Scan for the cell matching the given text and deliver its (X, Y) coordinate at center. 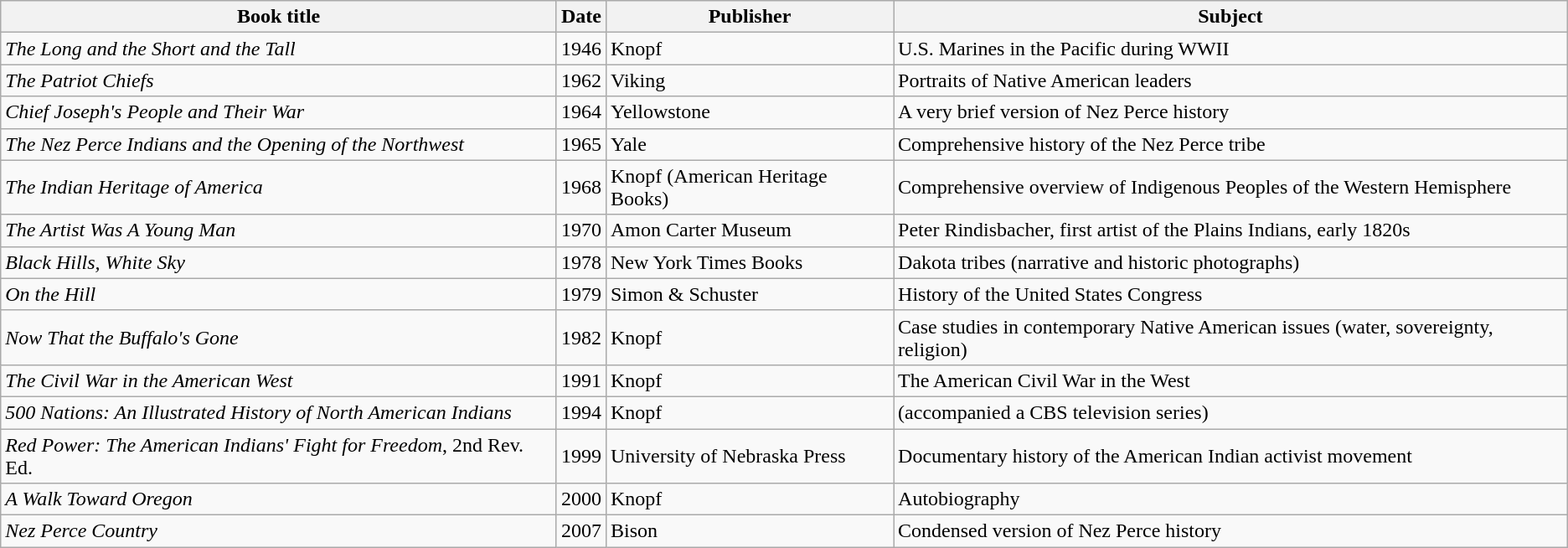
New York Times Books (749, 262)
1970 (581, 230)
Dakota tribes (narrative and historic photographs) (1231, 262)
Amon Carter Museum (749, 230)
Date (581, 17)
1964 (581, 112)
Publisher (749, 17)
Comprehensive history of the Nez Perce tribe (1231, 144)
U.S. Marines in the Pacific during WWII (1231, 49)
The Civil War in the American West (279, 380)
Comprehensive overview of Indigenous Peoples of the Western Hemisphere (1231, 188)
2007 (581, 531)
1991 (581, 380)
Nez Perce Country (279, 531)
Knopf (American Heritage Books) (749, 188)
Viking (749, 80)
Autobiography (1231, 499)
On the Hill (279, 294)
2000 (581, 499)
Now That the Buffalo's Gone (279, 337)
The Long and the Short and the Tall (279, 49)
Yellowstone (749, 112)
Subject (1231, 17)
Condensed version of Nez Perce history (1231, 531)
The Artist Was A Young Man (279, 230)
History of the United States Congress (1231, 294)
Portraits of Native American leaders (1231, 80)
Case studies in contemporary Native American issues (water, sovereignty, religion) (1231, 337)
1994 (581, 412)
1968 (581, 188)
The Patriot Chiefs (279, 80)
1962 (581, 80)
(accompanied a CBS television series) (1231, 412)
Book title (279, 17)
1965 (581, 144)
Documentary history of the American Indian activist movement (1231, 456)
Bison (749, 531)
500 Nations: An Illustrated History of North American Indians (279, 412)
Simon & Schuster (749, 294)
1982 (581, 337)
1978 (581, 262)
Red Power: The American Indians' Fight for Freedom, 2nd Rev. Ed. (279, 456)
Chief Joseph's People and Their War (279, 112)
1979 (581, 294)
The Nez Perce Indians and the Opening of the Northwest (279, 144)
1946 (581, 49)
A very brief version of Nez Perce history (1231, 112)
A Walk Toward Oregon (279, 499)
The Indian Heritage of America (279, 188)
Yale (749, 144)
The American Civil War in the West (1231, 380)
Black Hills, White Sky (279, 262)
Peter Rindisbacher, first artist of the Plains Indians, early 1820s (1231, 230)
1999 (581, 456)
University of Nebraska Press (749, 456)
